Scan for the cell matching the given text and deliver its [X, Y] coordinate at center. 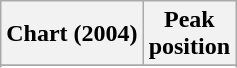
Peakposition [189, 34]
Chart (2004) [72, 34]
